Return (x, y) of the center of cell containing provided text 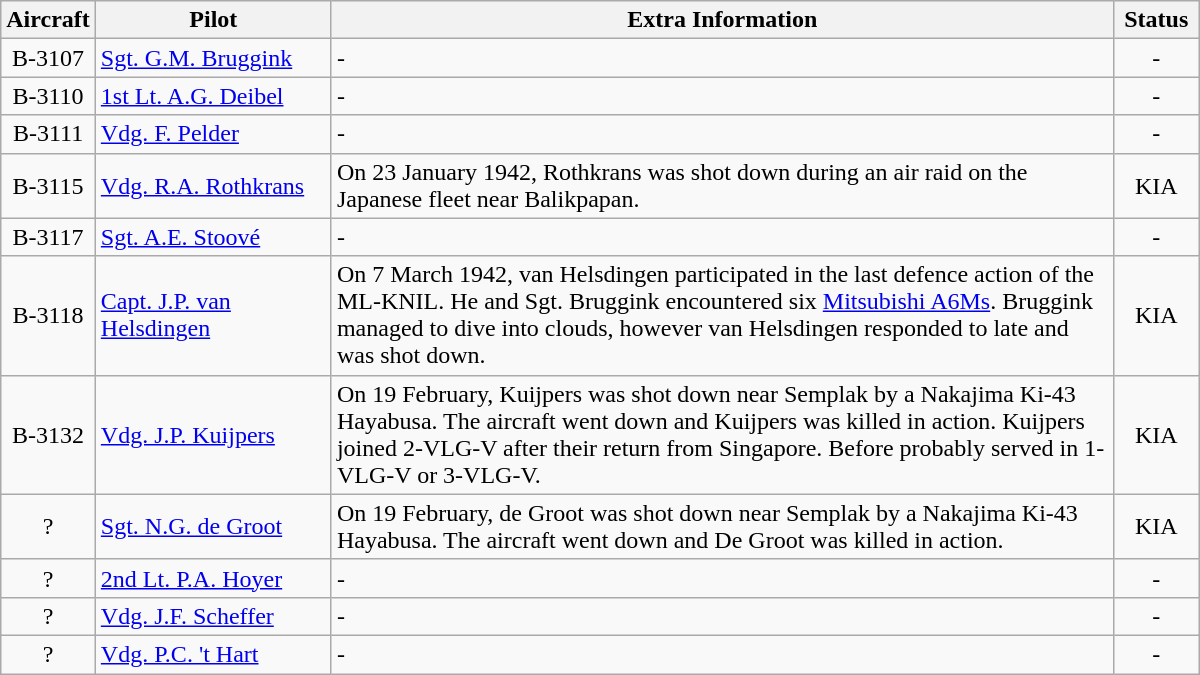
B-3115 (48, 186)
Aircraft (48, 20)
Sgt. N.G. de Groot (213, 526)
B-3111 (48, 134)
Sgt. A.E. Stoové (213, 237)
B-3132 (48, 434)
1st Lt. A.G. Deibel (213, 96)
B-3107 (48, 58)
Status (1156, 20)
Vdg. P.C. 't Hart (213, 654)
2nd Lt. P.A. Hoyer (213, 578)
Sgt. G.M. Bruggink (213, 58)
B-3110 (48, 96)
Vdg. F. Pelder (213, 134)
B-3118 (48, 316)
Pilot (213, 20)
B-3117 (48, 237)
Vdg. J.P. Kuijpers (213, 434)
Vdg. J.F. Scheffer (213, 616)
On 19 February, de Groot was shot down near Semplak by a Nakajima Ki-43 Hayabusa. The aircraft went down and De Groot was killed in action. (722, 526)
Extra Information (722, 20)
Capt. J.P. van Helsdingen (213, 316)
Vdg. R.A. Rothkrans (213, 186)
On 23 January 1942, Rothkrans was shot down during an air raid on the Japanese fleet near Balikpapan. (722, 186)
